From the cell containing the given text, extract its center point as [x, y] coordinate. 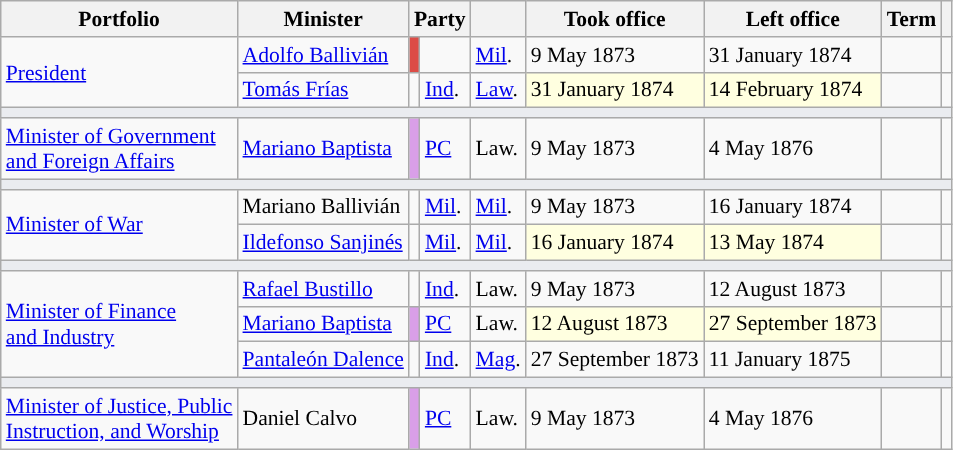
Portfolio [120, 19]
Ildefonso Sanjinés [324, 243]
Pantaleón Dalence [324, 360]
President [120, 72]
Daniel Calvo [324, 418]
Tomás Frías [324, 90]
Mariano Ballivián [324, 207]
13 May 1874 [793, 243]
Took office [615, 19]
Minister [324, 19]
Minister of Justice, PublicInstruction, and Worship [120, 418]
Left office [793, 19]
Adolfo Ballivián [324, 55]
Minister of Financeand Industry [120, 324]
Minister of War [120, 224]
14 February 1874 [793, 90]
Minister of Governmentand Foreign Affairs [120, 148]
Rafael Bustillo [324, 289]
11 January 1875 [793, 360]
Term [912, 19]
Mag. [498, 360]
Party [440, 19]
